Return (X, Y) of the center of cell containing provided text 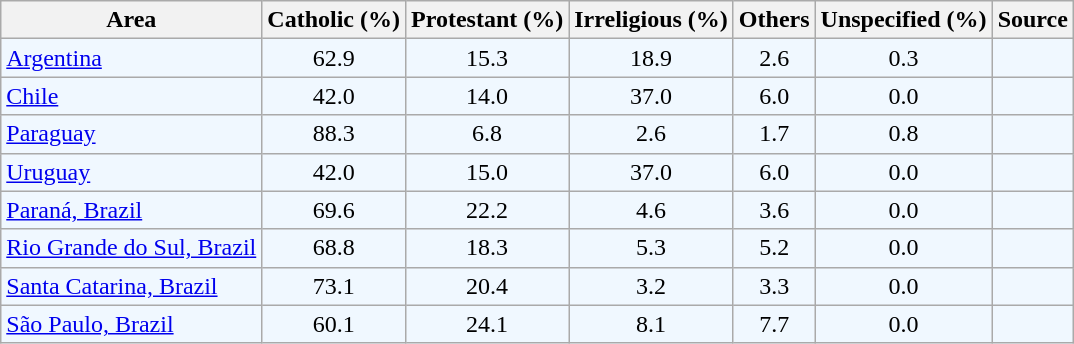
Argentina (132, 58)
3.6 (774, 210)
0.3 (904, 58)
15.0 (486, 172)
Protestant (%) (486, 20)
18.9 (652, 58)
Santa Catarina, Brazil (132, 286)
Paraná, Brazil (132, 210)
Rio Grande do Sul, Brazil (132, 248)
3.3 (774, 286)
0.8 (904, 134)
Area (132, 20)
14.0 (486, 96)
São Paulo, Brazil (132, 324)
62.9 (334, 58)
Unspecified (%) (904, 20)
3.2 (652, 286)
Chile (132, 96)
Others (774, 20)
Source (1032, 20)
73.1 (334, 286)
60.1 (334, 324)
18.3 (486, 248)
4.6 (652, 210)
69.6 (334, 210)
Paraguay (132, 134)
6.8 (486, 134)
88.3 (334, 134)
24.1 (486, 324)
8.1 (652, 324)
7.7 (774, 324)
22.2 (486, 210)
Uruguay (132, 172)
Catholic (%) (334, 20)
1.7 (774, 134)
5.3 (652, 248)
15.3 (486, 58)
Irreligious (%) (652, 20)
5.2 (774, 248)
20.4 (486, 286)
68.8 (334, 248)
